Return (x, y) of the center of cell containing provided text 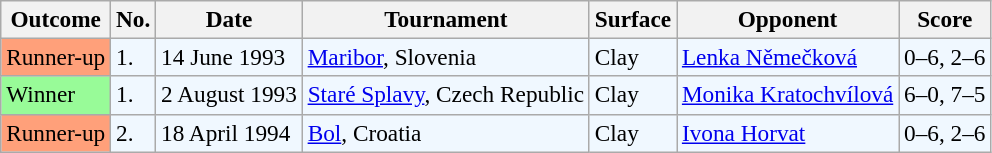
18 April 1994 (230, 133)
Surface (632, 19)
Tournament (446, 19)
Bol, Croatia (446, 133)
2 August 1993 (230, 95)
Ivona Horvat (787, 133)
Staré Splavy, Czech Republic (446, 95)
Date (230, 19)
No. (134, 19)
Winner (56, 95)
Maribor, Slovenia (446, 57)
Monika Kratochvílová (787, 95)
2. (134, 133)
Outcome (56, 19)
Opponent (787, 19)
14 June 1993 (230, 57)
6–0, 7–5 (945, 95)
Lenka Němečková (787, 57)
Score (945, 19)
